Scan for the cell matching the given text and deliver its (x, y) coordinate at center. 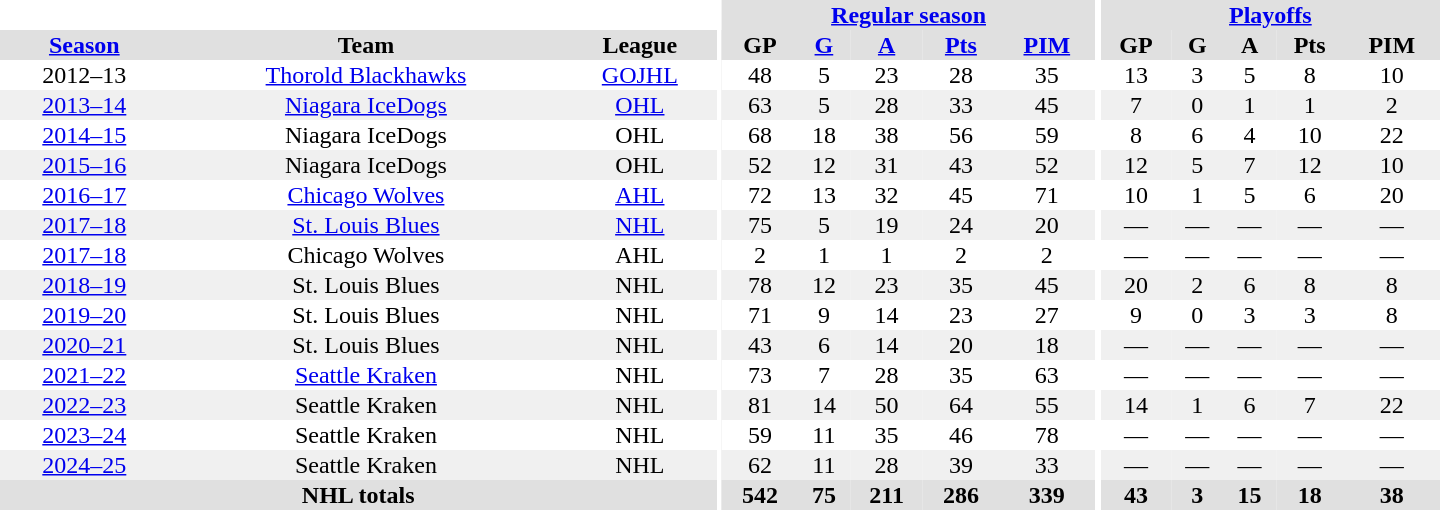
27 (1047, 315)
2019–20 (84, 315)
286 (961, 495)
2023–24 (84, 435)
Team (366, 45)
Season (84, 45)
31 (886, 165)
542 (760, 495)
339 (1047, 495)
211 (886, 495)
2020–21 (84, 345)
46 (961, 435)
2012–13 (84, 75)
55 (1047, 405)
Regular season (908, 15)
62 (760, 465)
2016–17 (84, 195)
19 (886, 225)
Playoffs (1270, 15)
64 (961, 405)
72 (760, 195)
50 (886, 405)
2018–19 (84, 285)
2021–22 (84, 375)
2013–14 (84, 105)
48 (760, 75)
GOJHL (640, 75)
68 (760, 135)
2014–15 (84, 135)
NHL totals (358, 495)
56 (961, 135)
League (640, 45)
32 (886, 195)
81 (760, 405)
2015–16 (84, 165)
Thorold Blackhawks (366, 75)
73 (760, 375)
15 (1249, 495)
24 (961, 225)
4 (1249, 135)
39 (961, 465)
2024–25 (84, 465)
2022–23 (84, 405)
